From the cell containing the given text, extract its center point as [x, y] coordinate. 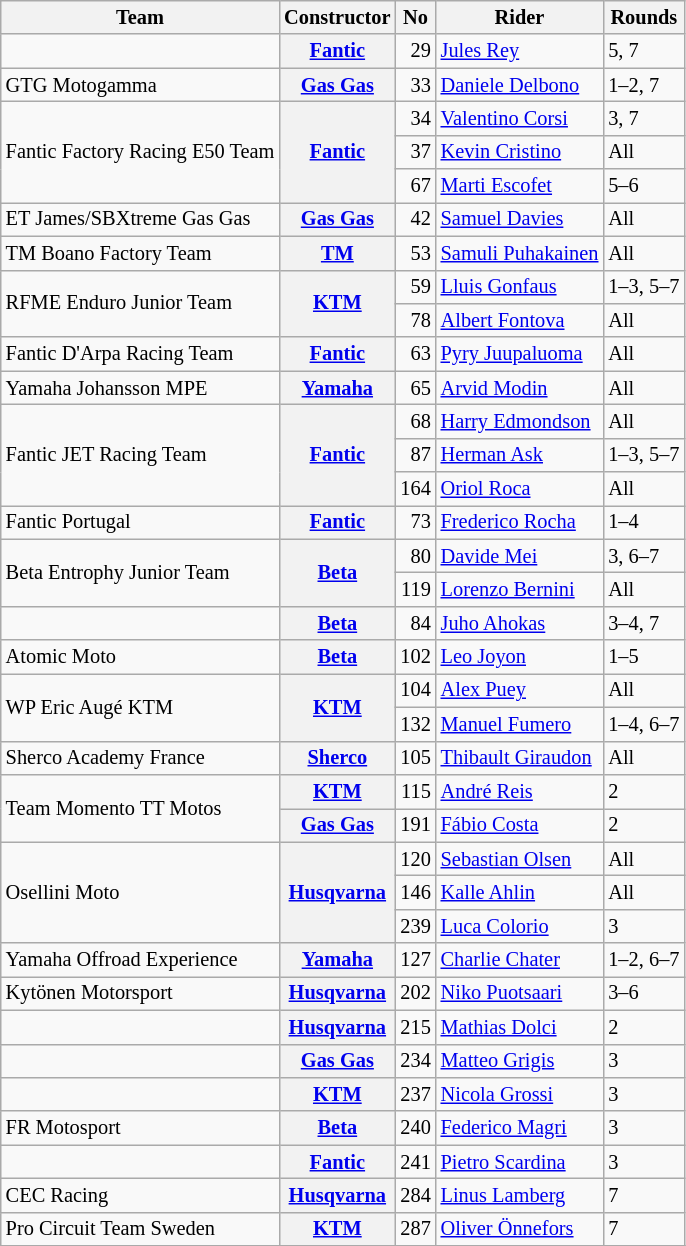
Lluis Gonfaus [520, 287]
191 [415, 825]
Osellini Moto [140, 892]
Pro Circuit Team Sweden [140, 1229]
Kalle Ahlin [520, 892]
TM [337, 253]
Lorenzo Bernini [520, 589]
68 [415, 421]
1–5 [644, 657]
Fantic D'Arpa Racing Team [140, 354]
Kevin Cristino [520, 152]
Luca Colorio [520, 926]
164 [415, 489]
Mathias Dolci [520, 1027]
ET James/SBXtreme Gas Gas [140, 219]
Linus Lamberg [520, 1195]
Manuel Fumero [520, 724]
Yamaha Johansson MPE [140, 388]
Herman Ask [520, 455]
Rider [520, 17]
3–4, 7 [644, 623]
84 [415, 623]
240 [415, 1128]
284 [415, 1195]
Fantic Portugal [140, 522]
73 [415, 522]
3–6 [644, 993]
1–4 [644, 522]
CEC Racing [140, 1195]
FR Motosport [140, 1128]
André Reis [520, 791]
239 [415, 926]
202 [415, 993]
1–4, 6–7 [644, 724]
3, 7 [644, 118]
Samuli Puhakainen [520, 253]
Fábio Costa [520, 825]
34 [415, 118]
53 [415, 253]
65 [415, 388]
119 [415, 589]
Matteo Grigis [520, 1061]
Albert Fontova [520, 320]
Pietro Scardina [520, 1162]
115 [415, 791]
234 [415, 1061]
127 [415, 960]
215 [415, 1027]
87 [415, 455]
241 [415, 1162]
102 [415, 657]
Sherco [337, 758]
Fantic JET Racing Team [140, 454]
Niko Puotsaari [520, 993]
Sebastian Olsen [520, 859]
Alex Puey [520, 690]
63 [415, 354]
1–2, 7 [644, 85]
Marti Escofet [520, 186]
Team Momento TT Motos [140, 808]
RFME Enduro Junior Team [140, 304]
Rounds [644, 17]
104 [415, 690]
Juho Ahokas [520, 623]
Team [140, 17]
Arvid Modin [520, 388]
1–2, 6–7 [644, 960]
3, 6–7 [644, 556]
42 [415, 219]
Davide Mei [520, 556]
237 [415, 1094]
Samuel Davies [520, 219]
5, 7 [644, 51]
Harry Edmondson [520, 421]
Leo Joyon [520, 657]
105 [415, 758]
Sherco Academy France [140, 758]
Pyry Juupaluoma [520, 354]
5–6 [644, 186]
287 [415, 1229]
Beta Entrophy Junior Team [140, 572]
Yamaha Offroad Experience [140, 960]
Federico Magri [520, 1128]
Constructor [337, 17]
120 [415, 859]
132 [415, 724]
Nicola Grossi [520, 1094]
Thibault Giraudon [520, 758]
59 [415, 287]
Atomic Moto [140, 657]
GTG Motogamma [140, 85]
37 [415, 152]
146 [415, 892]
Charlie Chater [520, 960]
Valentino Corsi [520, 118]
33 [415, 85]
78 [415, 320]
WP Eric Augé KTM [140, 706]
Fantic Factory Racing E50 Team [140, 152]
Frederico Rocha [520, 522]
Oriol Roca [520, 489]
Daniele Delbono [520, 85]
TM Boano Factory Team [140, 253]
67 [415, 186]
80 [415, 556]
29 [415, 51]
Oliver Önnefors [520, 1229]
No [415, 17]
Kytönen Motorsport [140, 993]
Jules Rey [520, 51]
